Return the [x, y] coordinate for the center point of the cell that contains the specified text.  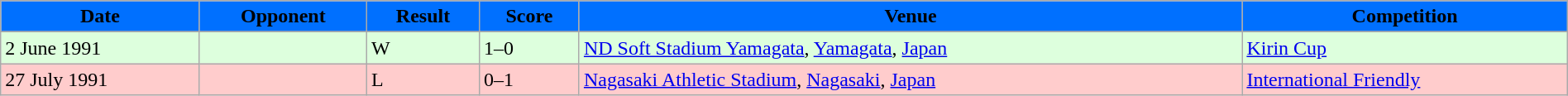
ND Soft Stadium Yamagata, Yamagata, Japan [910, 48]
27 July 1991 [100, 79]
International Friendly [1404, 79]
L [423, 79]
0–1 [529, 79]
2 June 1991 [100, 48]
Opponent [283, 17]
Kirin Cup [1404, 48]
Venue [910, 17]
Date [100, 17]
Result [423, 17]
Nagasaki Athletic Stadium, Nagasaki, Japan [910, 79]
1–0 [529, 48]
W [423, 48]
Score [529, 17]
Competition [1404, 17]
